Pinpoint the cell where the given text exists, returning its [x, y] midpoint coordinate. 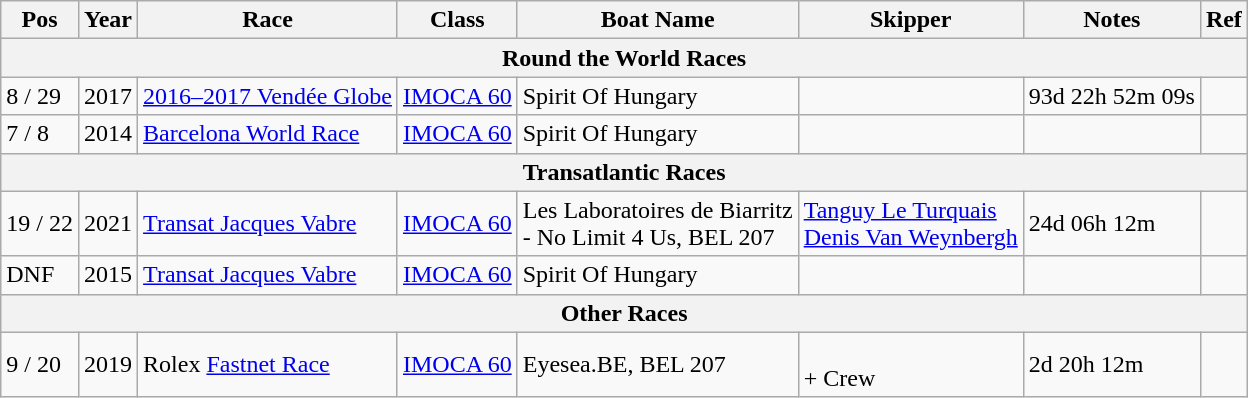
Les Laboratoires de Biarritz- No Limit 4 Us, BEL 207 [658, 224]
Class [457, 20]
Rolex Fastnet Race [268, 364]
9 / 20 [40, 364]
2014 [108, 134]
DNF [40, 275]
2021 [108, 224]
Transatlantic Races [624, 172]
Boat Name [658, 20]
Barcelona World Race [268, 134]
Other Races [624, 313]
2016–2017 Vendée Globe [268, 96]
Ref [1224, 20]
8 / 29 [40, 96]
Round the World Races [624, 58]
24d 06h 12m [1112, 224]
19 / 22 [40, 224]
2017 [108, 96]
Notes [1112, 20]
7 / 8 [40, 134]
93d 22h 52m 09s [1112, 96]
2015 [108, 275]
Race [268, 20]
Eyesea.BE, BEL 207 [658, 364]
Tanguy Le TurquaisDenis Van Weynbergh [910, 224]
Pos [40, 20]
2d 20h 12m [1112, 364]
+ Crew [910, 364]
2019 [108, 364]
Year [108, 20]
Skipper [910, 20]
